Return the (X, Y) coordinate for the center point of the cell that contains the specified text.  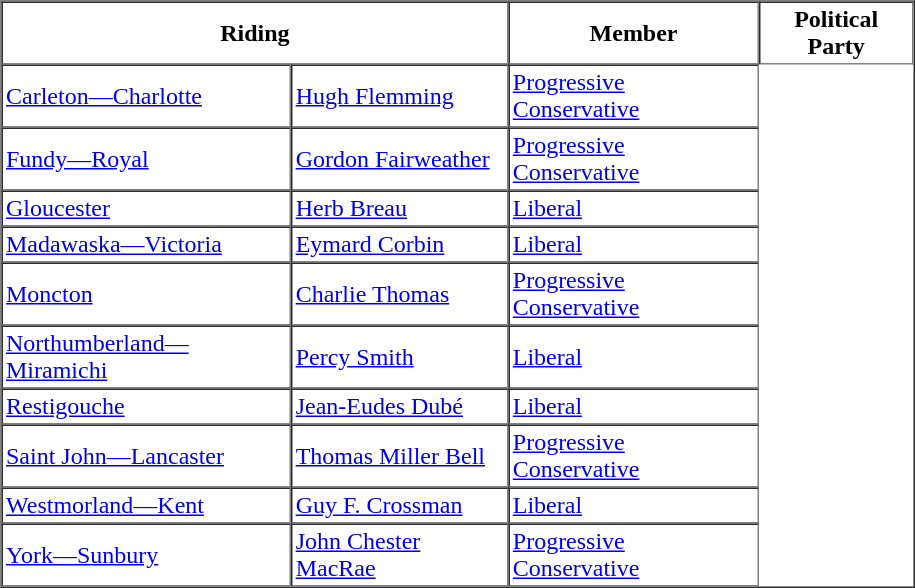
Charlie Thomas (400, 294)
Riding (256, 34)
Fundy—Royal (147, 160)
Gordon Fairweather (400, 160)
Jean-Eudes Dubé (400, 406)
Madawaska—Victoria (147, 244)
Westmorland—Kent (147, 506)
York—Sunbury (147, 556)
Hugh Flemming (400, 96)
Guy F. Crossman (400, 506)
Restigouche (147, 406)
Gloucester (147, 208)
Herb Breau (400, 208)
Member (634, 34)
John Chester MacRae (400, 556)
Moncton (147, 294)
Political Party (836, 34)
Thomas Miller Bell (400, 456)
Percy Smith (400, 358)
Northumberland—Miramichi (147, 358)
Saint John—Lancaster (147, 456)
Carleton—Charlotte (147, 96)
Eymard Corbin (400, 244)
